Capture the cell that displays the provided text and extract its [x, y] central coordinate. 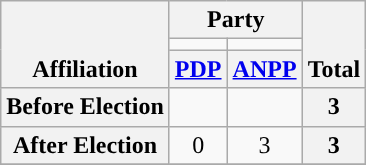
Before Election [86, 107]
0 [198, 145]
ANPP [264, 69]
Affiliation [86, 44]
After Election [86, 145]
Party [236, 20]
Total [334, 44]
PDP [198, 69]
